Return (X, Y) of the center of cell containing provided text 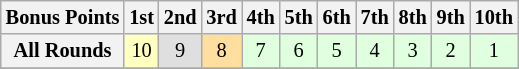
All Rounds (63, 51)
8th (413, 17)
5 (337, 51)
5th (299, 17)
8 (221, 51)
7 (261, 51)
4th (261, 17)
9th (451, 17)
3 (413, 51)
9 (180, 51)
Bonus Points (63, 17)
2 (451, 51)
6 (299, 51)
7th (375, 17)
10th (494, 17)
3rd (221, 17)
6th (337, 17)
1 (494, 51)
1st (142, 17)
4 (375, 51)
2nd (180, 17)
10 (142, 51)
